Locate the cell with the specified text and output its (X, Y) center coordinate. 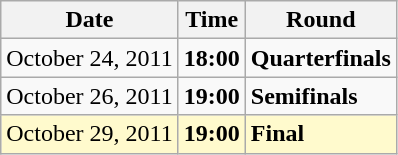
Semifinals (320, 96)
18:00 (212, 58)
Date (90, 20)
Time (212, 20)
October 26, 2011 (90, 96)
October 24, 2011 (90, 58)
Final (320, 134)
Quarterfinals (320, 58)
Round (320, 20)
October 29, 2011 (90, 134)
